Determine the [x, y] coordinate at the center of the cell enclosing the given text.  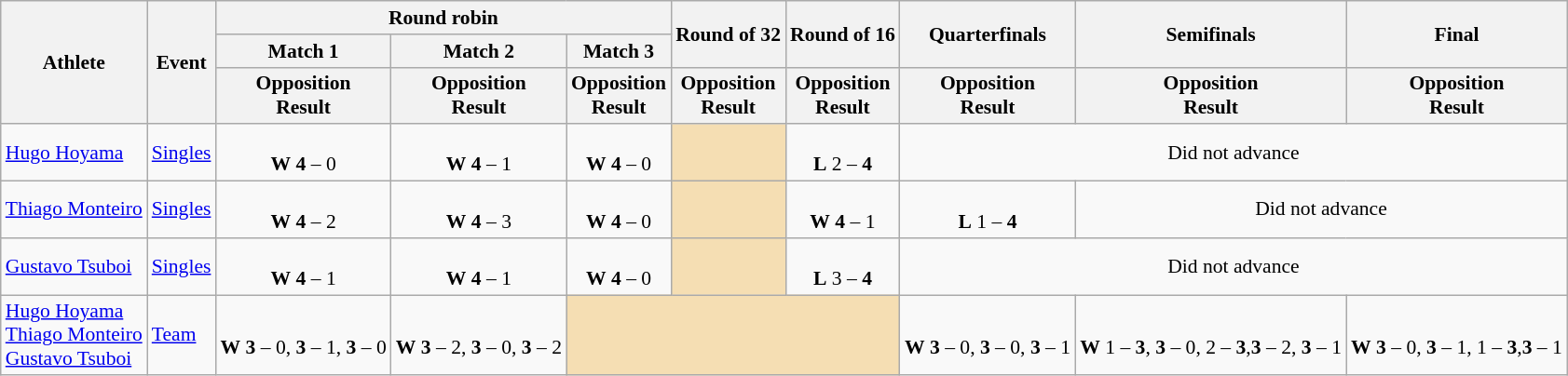
W 1 – 3, 3 – 0, 2 – 3,3 – 2, 3 – 1 [1211, 335]
Round robin [443, 18]
W 3 – 0, 3 – 0, 3 – 1 [988, 335]
Quarterfinals [988, 34]
Team [182, 335]
Athlete [75, 62]
Final [1457, 34]
Match 2 [479, 51]
Hugo Hoyama [75, 153]
Match 1 [303, 51]
W 4 – 3 [479, 210]
W 3 – 0, 3 – 1, 3 – 0 [303, 335]
Thiago Monteiro [75, 210]
Match 3 [619, 51]
Hugo HoyamaThiago MonteiroGustavo Tsuboi [75, 335]
Gustavo Tsuboi [75, 266]
L 1 – 4 [988, 210]
L 3 – 4 [842, 266]
W 3 – 0, 3 – 1, 1 – 3,3 – 1 [1457, 335]
W 4 – 2 [303, 210]
L 2 – 4 [842, 153]
Event [182, 62]
Round of 16 [842, 34]
Round of 32 [729, 34]
Semifinals [1211, 34]
W 3 – 2, 3 – 0, 3 – 2 [479, 335]
